Pinpoint the cell where the given text exists, returning its [X, Y] midpoint coordinate. 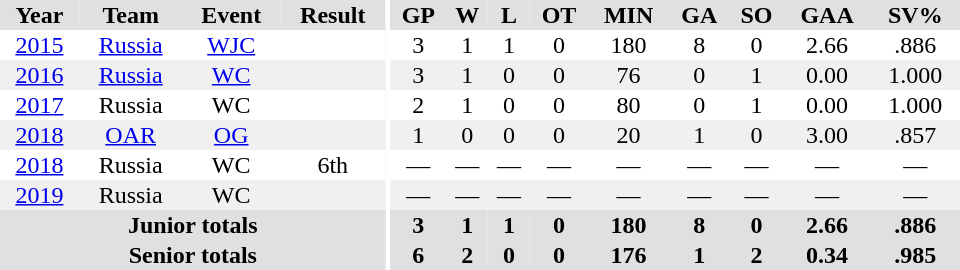
SO [756, 15]
2016 [40, 75]
2017 [40, 105]
SV% [916, 15]
Year [40, 15]
Junior totals [193, 225]
WJC [230, 45]
3.00 [828, 135]
20 [628, 135]
Team [131, 15]
OT [559, 15]
6th [333, 165]
80 [628, 105]
GA [699, 15]
2015 [40, 45]
GP [418, 15]
Event [230, 15]
Senior totals [193, 255]
GAA [828, 15]
6 [418, 255]
0.34 [828, 255]
Result [333, 15]
2019 [40, 195]
.985 [916, 255]
MIN [628, 15]
W [467, 15]
.857 [916, 135]
OAR [131, 135]
L [509, 15]
176 [628, 255]
OG [230, 135]
76 [628, 75]
